Provide the [x, y] coordinate of the cell's center where the given text is located.  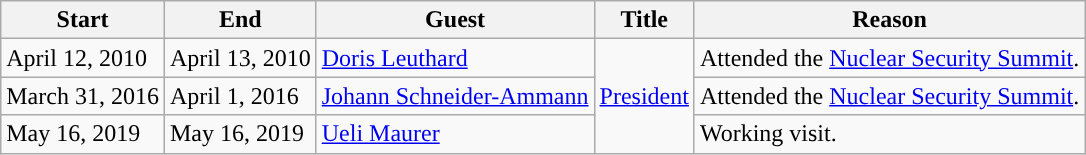
March 31, 2016 [83, 96]
President [644, 96]
Doris Leuthard [455, 58]
Johann Schneider-Ammann [455, 96]
Reason [889, 20]
April 13, 2010 [240, 58]
Working visit. [889, 134]
End [240, 20]
Guest [455, 20]
Start [83, 20]
April 12, 2010 [83, 58]
Ueli Maurer [455, 134]
April 1, 2016 [240, 96]
Title [644, 20]
